Output the [X, Y] coordinate of the center of the cell containing the given text.  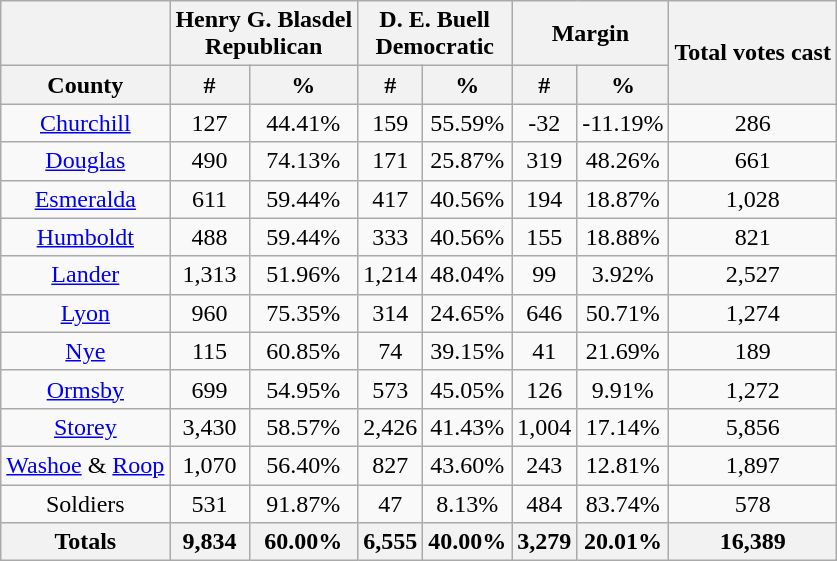
Storey [86, 427]
25.87% [468, 161]
488 [210, 237]
189 [753, 351]
51.96% [303, 275]
39.15% [468, 351]
243 [544, 465]
17.14% [623, 427]
3.92% [623, 275]
3,430 [210, 427]
2,426 [390, 427]
D. E. BuellDemocratic [435, 34]
827 [390, 465]
20.01% [623, 542]
Totals [86, 542]
314 [390, 313]
1,028 [753, 199]
127 [210, 123]
115 [210, 351]
573 [390, 389]
821 [753, 237]
2,527 [753, 275]
Esmeralda [86, 199]
Nye [86, 351]
578 [753, 503]
646 [544, 313]
41.43% [468, 427]
1,272 [753, 389]
55.59% [468, 123]
1,004 [544, 427]
490 [210, 161]
Lander [86, 275]
16,389 [753, 542]
24.65% [468, 313]
Soldiers [86, 503]
960 [210, 313]
12.81% [623, 465]
Lyon [86, 313]
45.05% [468, 389]
8.13% [468, 503]
Ormsby [86, 389]
99 [544, 275]
Washoe & Roop [86, 465]
417 [390, 199]
6,555 [390, 542]
5,856 [753, 427]
44.41% [303, 123]
18.88% [623, 237]
43.60% [468, 465]
75.35% [303, 313]
155 [544, 237]
60.00% [303, 542]
54.95% [303, 389]
18.87% [623, 199]
9.91% [623, 389]
661 [753, 161]
Henry G. BlasdelRepublican [264, 34]
County [86, 85]
60.85% [303, 351]
171 [390, 161]
484 [544, 503]
58.57% [303, 427]
1,070 [210, 465]
1,313 [210, 275]
Douglas [86, 161]
91.87% [303, 503]
-11.19% [623, 123]
83.74% [623, 503]
3,279 [544, 542]
-32 [544, 123]
Humboldt [86, 237]
48.26% [623, 161]
74.13% [303, 161]
9,834 [210, 542]
48.04% [468, 275]
21.69% [623, 351]
699 [210, 389]
319 [544, 161]
74 [390, 351]
1,274 [753, 313]
194 [544, 199]
531 [210, 503]
611 [210, 199]
40.00% [468, 542]
41 [544, 351]
Churchill [86, 123]
333 [390, 237]
286 [753, 123]
50.71% [623, 313]
126 [544, 389]
1,897 [753, 465]
Margin [590, 34]
159 [390, 123]
Total votes cast [753, 52]
1,214 [390, 275]
47 [390, 503]
56.40% [303, 465]
